Locate the cell with the specified text and output its (x, y) center coordinate. 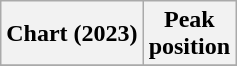
Chart (2023) (72, 34)
Peakposition (189, 34)
